Pinpoint the cell where the given text exists, returning its [x, y] midpoint coordinate. 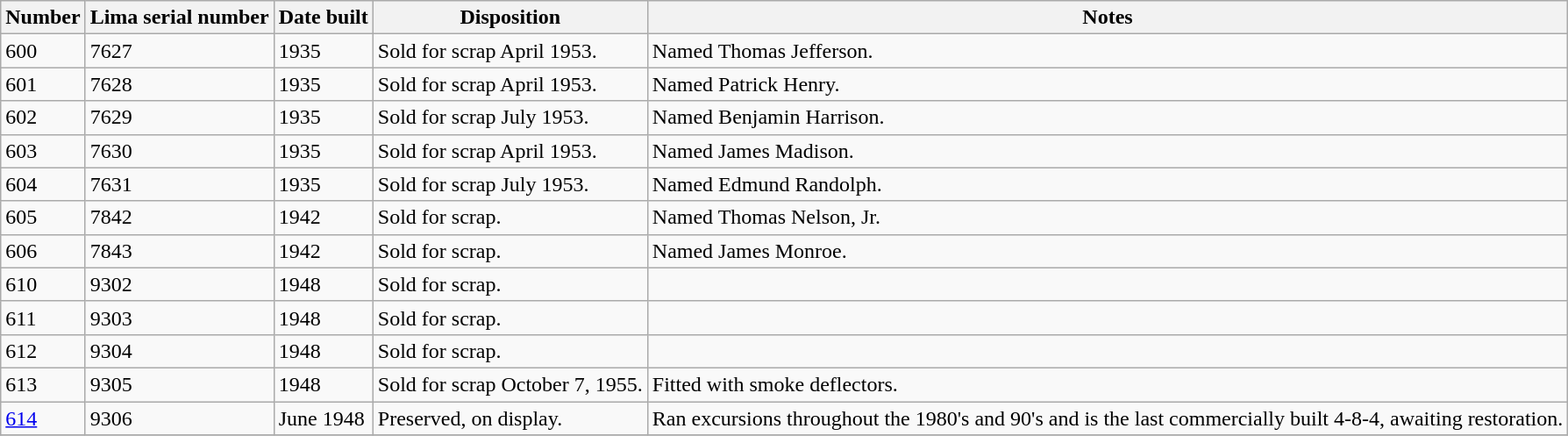
7628 [179, 84]
Ran excursions throughout the 1980's and 90's and is the last commercially built 4-8-4, awaiting restoration. [1108, 418]
601 [43, 84]
7629 [179, 118]
606 [43, 251]
Lima serial number [179, 18]
600 [43, 51]
605 [43, 218]
613 [43, 384]
604 [43, 184]
611 [43, 318]
7630 [179, 151]
Number [43, 18]
602 [43, 118]
Named Thomas Nelson, Jr. [1108, 218]
Named Thomas Jefferson. [1108, 51]
Named James Monroe. [1108, 251]
Date built [323, 18]
7843 [179, 251]
Named Benjamin Harrison. [1108, 118]
Named James Madison. [1108, 151]
9302 [179, 284]
7627 [179, 51]
Notes [1108, 18]
614 [43, 418]
Preserved, on display. [510, 418]
603 [43, 151]
610 [43, 284]
612 [43, 351]
Disposition [510, 18]
Fitted with smoke deflectors. [1108, 384]
9305 [179, 384]
7842 [179, 218]
Named Patrick Henry. [1108, 84]
Named Edmund Randolph. [1108, 184]
June 1948 [323, 418]
Sold for scrap October 7, 1955. [510, 384]
7631 [179, 184]
9304 [179, 351]
9306 [179, 418]
9303 [179, 318]
